Determine the (X, Y) coordinate at the center of the cell enclosing the given text.  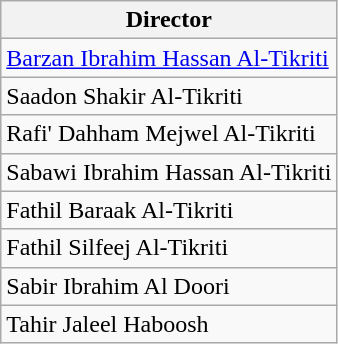
Sabawi Ibrahim Hassan Al-Tikriti (169, 172)
Saadon Shakir Al-Tikriti (169, 96)
Director (169, 20)
Tahir Jaleel Haboosh (169, 324)
Fathil Baraak Al-Tikriti (169, 210)
Sabir Ibrahim Al Doori (169, 286)
Barzan Ibrahim Hassan Al-Tikriti (169, 58)
Rafi' Dahham Mejwel Al-Tikriti (169, 134)
Fathil Silfeej Al-Tikriti (169, 248)
